For the text-containing cell, return its midpoint in (X, Y) coordinate format. 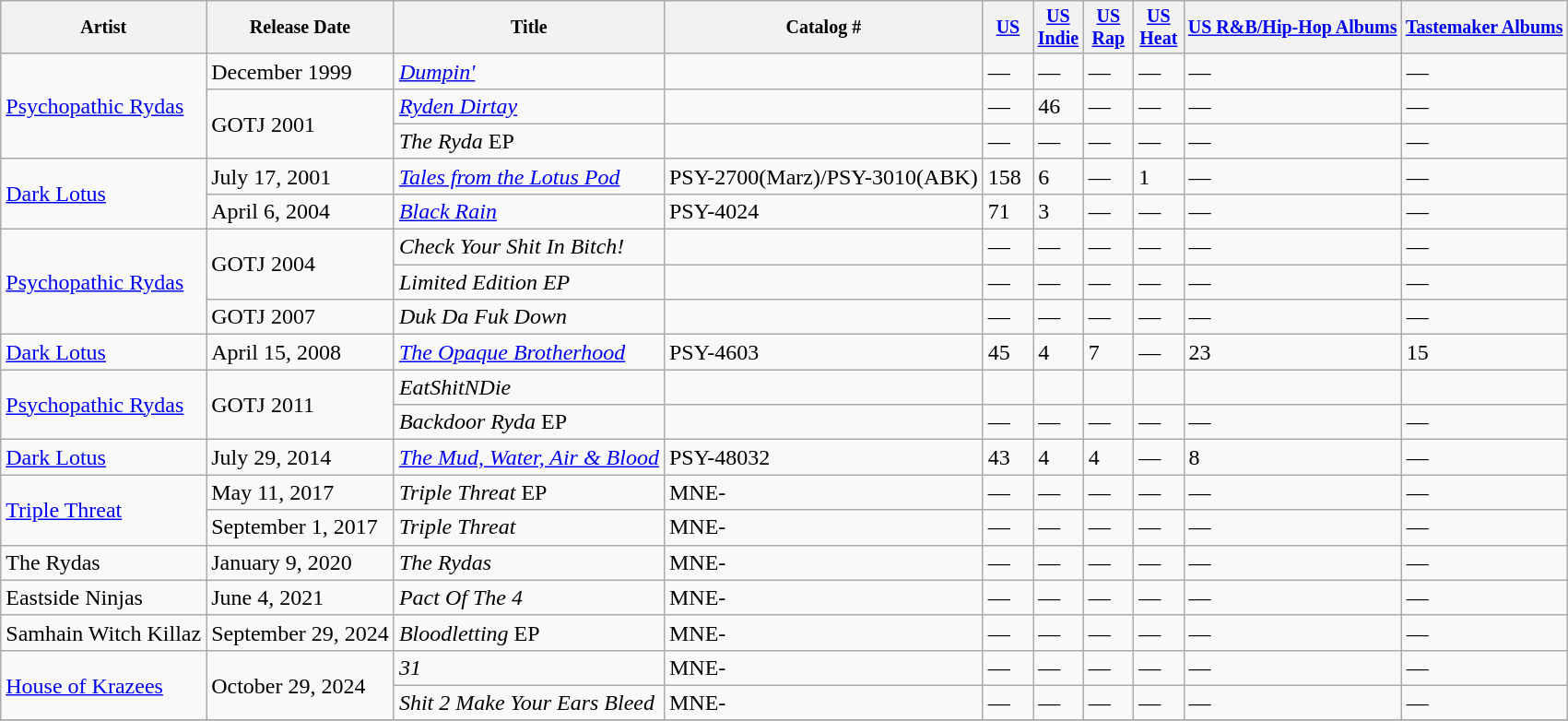
House of Krazees (103, 685)
US Heat (1159, 28)
Limited Edition EP (529, 282)
April 6, 2004 (301, 211)
GOTJ 2007 (301, 317)
Check Your Shit In Bitch! (529, 247)
May 11, 2017 (301, 492)
GOTJ 2011 (301, 405)
Title (529, 28)
Black Rain (529, 211)
Catalog # (823, 28)
46 (1058, 106)
45 (1008, 352)
GOTJ 2004 (301, 265)
January 9, 2020 (301, 562)
July 17, 2001 (301, 176)
US (1008, 28)
71 (1008, 211)
43 (1008, 457)
1 (1159, 176)
The Opaque Brotherhood (529, 352)
April 15, 2008 (301, 352)
6 (1058, 176)
Release Date (301, 28)
8 (1292, 457)
31 (529, 668)
Samhain Witch Killaz (103, 632)
September 29, 2024 (301, 632)
Tastemaker Albums (1484, 28)
Tales from the Lotus Pod (529, 176)
158 (1008, 176)
The Ryda EP (529, 141)
Duk Da Fuk Down (529, 317)
Triple Threat EP (529, 492)
September 1, 2017 (301, 527)
Shit 2 Make Your Ears Bleed (529, 703)
EatShitNDie (529, 387)
June 4, 2021 (301, 597)
PSY-4603 (823, 352)
October 29, 2024 (301, 685)
The Mud, Water, Air & Blood (529, 457)
PSY-4024 (823, 211)
Bloodletting EP (529, 632)
July 29, 2014 (301, 457)
PSY-48032 (823, 457)
December 1999 (301, 71)
Backdoor Ryda EP (529, 422)
Ryden Dirtay (529, 106)
GOTJ 2001 (301, 124)
Pact Of The 4 (529, 597)
3 (1058, 211)
15 (1484, 352)
Artist (103, 28)
23 (1292, 352)
US Indie (1058, 28)
US Rap (1108, 28)
PSY-2700(Marz)/PSY-3010(ABK) (823, 176)
US R&B/Hip-Hop Albums (1292, 28)
Eastside Ninjas (103, 597)
Dumpin' (529, 71)
7 (1108, 352)
